Find where the given text appears and provide that cell's center as [x, y] coordinate. 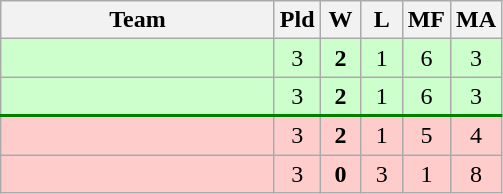
8 [476, 173]
5 [426, 136]
0 [340, 173]
MF [426, 20]
MA [476, 20]
L [382, 20]
4 [476, 136]
Pld [297, 20]
Team [138, 20]
W [340, 20]
